Capture the cell that displays the provided text and extract its (X, Y) central coordinate. 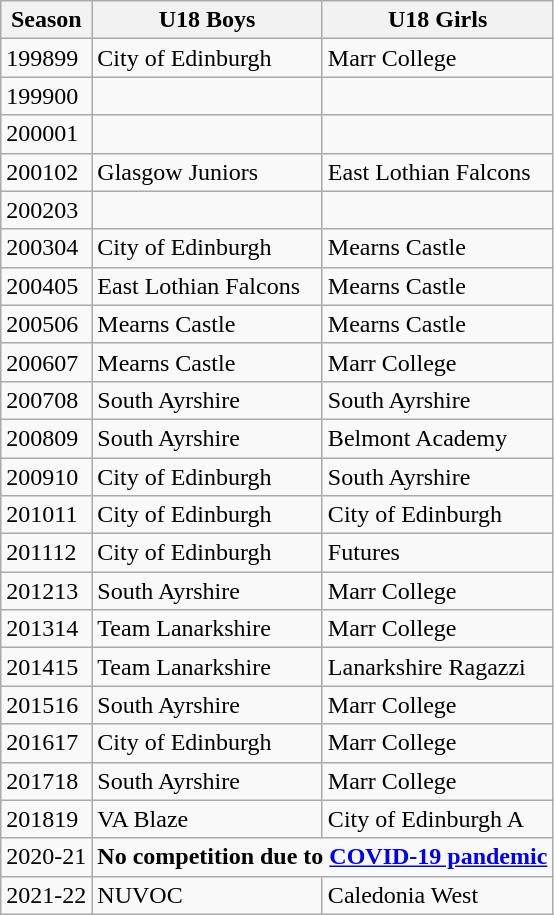
2021-22 (46, 895)
200607 (46, 362)
201516 (46, 705)
199900 (46, 96)
199899 (46, 58)
No competition due to COVID-19 pandemic (322, 857)
200809 (46, 438)
200708 (46, 400)
201718 (46, 781)
201819 (46, 819)
Futures (438, 553)
2020-21 (46, 857)
201011 (46, 515)
200910 (46, 477)
201112 (46, 553)
200203 (46, 210)
200001 (46, 134)
201213 (46, 591)
NUVOC (208, 895)
200304 (46, 248)
City of Edinburgh A (438, 819)
Season (46, 20)
Belmont Academy (438, 438)
200405 (46, 286)
Lanarkshire Ragazzi (438, 667)
Glasgow Juniors (208, 172)
Caledonia West (438, 895)
201314 (46, 629)
VA Blaze (208, 819)
U18 Boys (208, 20)
U18 Girls (438, 20)
200102 (46, 172)
201617 (46, 743)
200506 (46, 324)
201415 (46, 667)
